From the cell containing the given text, extract its center point as [x, y] coordinate. 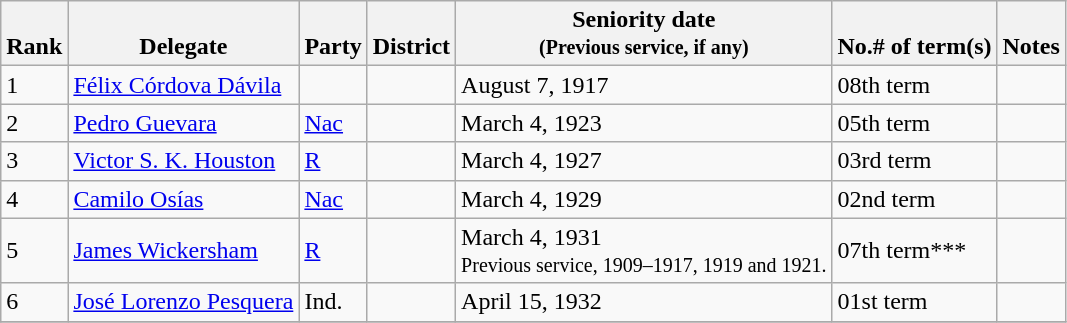
01st term [914, 302]
José Lorenzo Pesquera [184, 302]
Ind. [333, 302]
Party [333, 34]
No.# of term(s) [914, 34]
April 15, 1932 [644, 302]
Rank [34, 34]
6 [34, 302]
Pedro Guevara [184, 123]
05th term [914, 123]
Victor S. K. Houston [184, 161]
August 7, 1917 [644, 85]
Camilo Osías [184, 199]
5 [34, 250]
March 4, 1931Previous service, 1909–1917, 1919 and 1921. [644, 250]
03rd term [914, 161]
Félix Córdova Dávila [184, 85]
2 [34, 123]
March 4, 1927 [644, 161]
District [411, 34]
1 [34, 85]
James Wickersham [184, 250]
3 [34, 161]
Delegate [184, 34]
Seniority date(Previous service, if any) [644, 34]
08th term [914, 85]
Notes [1031, 34]
07th term*** [914, 250]
4 [34, 199]
March 4, 1929 [644, 199]
02nd term [914, 199]
March 4, 1923 [644, 123]
